Pinpoint the cell where the given text exists, returning its (X, Y) midpoint coordinate. 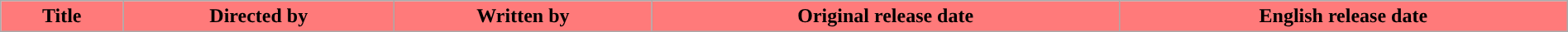
Directed by (259, 16)
English release date (1343, 16)
Title (62, 16)
Original release date (885, 16)
Written by (523, 16)
